Search for the cell housing the specified text and yield its (X, Y) center coordinate. 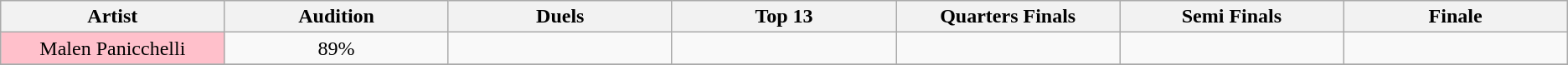
Malen Panicchelli (112, 48)
Top 13 (784, 17)
Semi Finals (1231, 17)
Finale (1456, 17)
89% (337, 48)
Artist (112, 17)
Duels (560, 17)
Audition (337, 17)
Quarters Finals (1008, 17)
